Provide the [X, Y] coordinate of the cell's center where the given text is located.  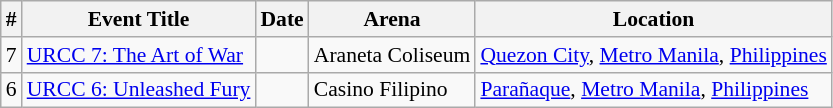
Parañaque, Metro Manila, Philippines [654, 90]
7 [12, 55]
Location [654, 19]
Arena [392, 19]
URCC 6: Unleashed Fury [139, 90]
Araneta Coliseum [392, 55]
Quezon City, Metro Manila, Philippines [654, 55]
Date [282, 19]
Casino Filipino [392, 90]
Event Title [139, 19]
URCC 7: The Art of War [139, 55]
# [12, 19]
6 [12, 90]
